Output the (x, y) coordinate of the center of the cell containing the given text.  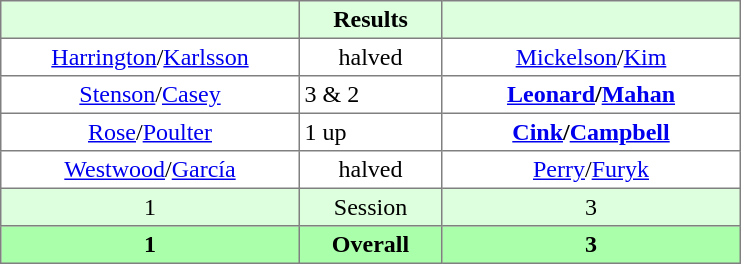
Harrington/Karlsson (150, 57)
3 & 2 (370, 95)
Stenson/Casey (150, 95)
Perry/Furyk (591, 170)
Leonard/Mahan (591, 95)
Session (370, 207)
Cink/Campbell (591, 132)
Results (370, 20)
Rose/Poulter (150, 132)
1 up (370, 132)
Mickelson/Kim (591, 57)
Overall (370, 245)
Westwood/García (150, 170)
